Output the [X, Y] coordinate of the center of the cell containing the given text.  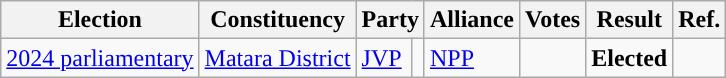
Constituency [278, 20]
Alliance [472, 20]
Votes [553, 20]
Result [630, 20]
Ref. [700, 20]
Matara District [278, 58]
Elected [630, 58]
Party [390, 20]
NPP [472, 58]
Election [100, 20]
2024 parliamentary [100, 58]
JVP [384, 58]
